Find where the given text appears and provide that cell's center as (X, Y) coordinate. 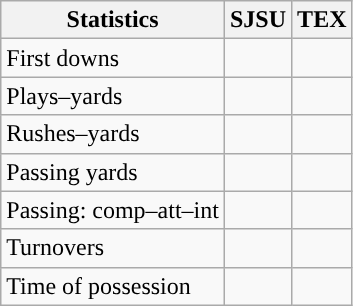
Passing: comp–att–int (113, 210)
Turnovers (113, 248)
SJSU (258, 20)
Plays–yards (113, 96)
Passing yards (113, 172)
Rushes–yards (113, 134)
Statistics (113, 20)
Time of possession (113, 286)
TEX (322, 20)
First downs (113, 58)
